Detect which cell encompasses the target text, then output its (X, Y) center coordinate. 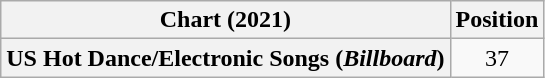
US Hot Dance/Electronic Songs (Billboard) (226, 58)
Chart (2021) (226, 20)
37 (497, 58)
Position (497, 20)
